Determine the [X, Y] coordinate at the center of the cell enclosing the given text.  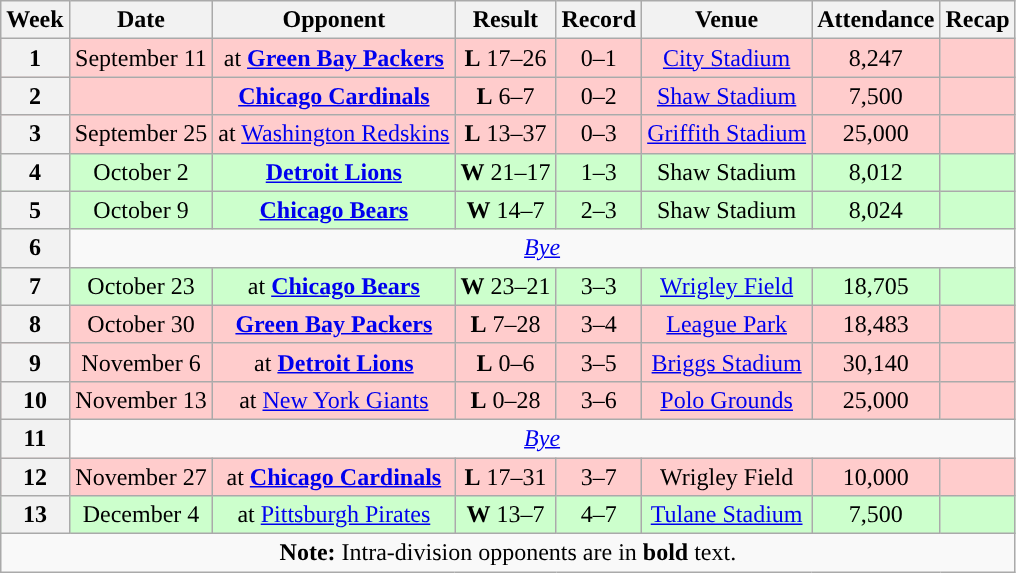
1 [35, 58]
Polo Grounds [727, 400]
30,140 [876, 362]
0–1 [599, 58]
0–3 [599, 134]
November 27 [141, 477]
3–6 [599, 400]
Green Bay Packers [334, 324]
18,483 [876, 324]
Venue [727, 20]
at Green Bay Packers [334, 58]
3–5 [599, 362]
at Chicago Cardinals [334, 477]
at Detroit Lions [334, 362]
3 [35, 134]
Attendance [876, 20]
5 [35, 210]
8 [35, 324]
8,012 [876, 172]
October 23 [141, 286]
October 9 [141, 210]
Date [141, 20]
November 13 [141, 400]
October 30 [141, 324]
W 21–17 [506, 172]
L 0–6 [506, 362]
2–3 [599, 210]
13 [35, 515]
W 23–21 [506, 286]
Week [35, 20]
1–3 [599, 172]
12 [35, 477]
0–2 [599, 96]
4 [35, 172]
L 7–28 [506, 324]
at Chicago Bears [334, 286]
League Park [727, 324]
Griffith Stadium [727, 134]
W 13–7 [506, 515]
3–4 [599, 324]
at Washington Redskins [334, 134]
Record [599, 20]
Result [506, 20]
Chicago Cardinals [334, 96]
3–3 [599, 286]
December 4 [141, 515]
W 14–7 [506, 210]
Note: Intra-division opponents are in bold text. [508, 553]
November 6 [141, 362]
Tulane Stadium [727, 515]
L 17–26 [506, 58]
L 0–28 [506, 400]
8,247 [876, 58]
18,705 [876, 286]
6 [35, 248]
Opponent [334, 20]
L 6–7 [506, 96]
7 [35, 286]
September 11 [141, 58]
at Pittsburgh Pirates [334, 515]
L 13–37 [506, 134]
9 [35, 362]
at New York Giants [334, 400]
October 2 [141, 172]
10,000 [876, 477]
Briggs Stadium [727, 362]
September 25 [141, 134]
L 17–31 [506, 477]
City Stadium [727, 58]
8,024 [876, 210]
Detroit Lions [334, 172]
3–7 [599, 477]
Chicago Bears [334, 210]
Recap [978, 20]
11 [35, 438]
10 [35, 400]
4–7 [599, 515]
2 [35, 96]
